Determine the (x, y) coordinate at the center of the cell enclosing the given text.  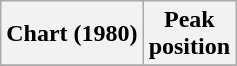
Chart (1980) (72, 34)
Peakposition (189, 34)
